Pinpoint the cell where the given text exists, returning its [x, y] midpoint coordinate. 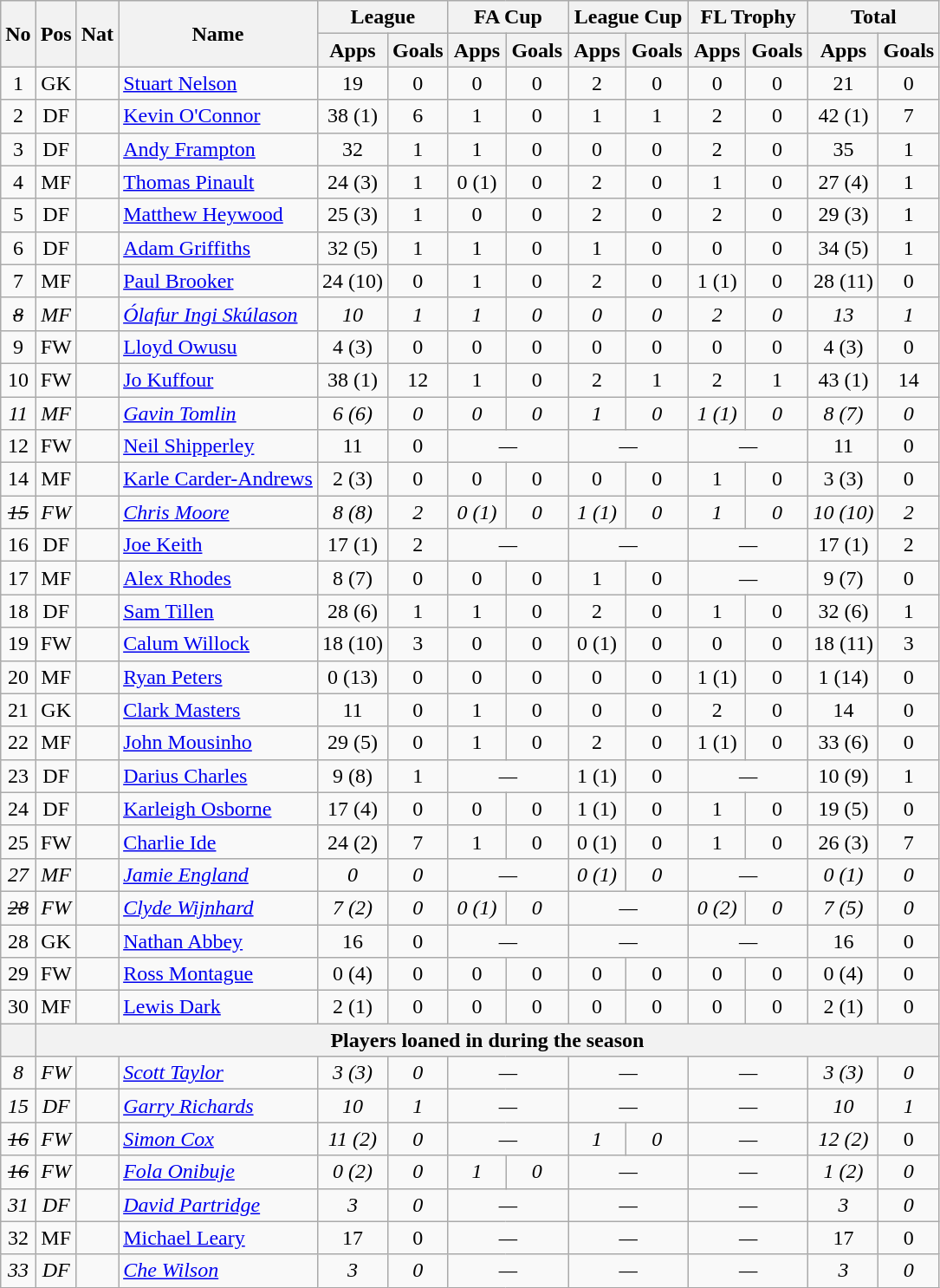
Adam Griffiths [218, 248]
No [18, 34]
9 [18, 347]
17 (4) [352, 809]
Jo Kuffour [218, 380]
Alex Rhodes [218, 578]
30 [18, 1007]
League [383, 17]
Andy Frampton [218, 149]
18 (10) [352, 644]
Stuart Nelson [218, 83]
35 [844, 149]
18 [18, 611]
Pos [55, 34]
Players loaned in during the season [487, 1040]
24 (10) [352, 281]
12 (2) [844, 1139]
31 [18, 1205]
9 (7) [844, 578]
Chris Moore [218, 512]
43 (1) [844, 380]
Clark Masters [218, 710]
10 (9) [844, 776]
8 (8) [352, 512]
FA Cup [508, 17]
Total [873, 17]
34 (5) [844, 248]
29 [18, 974]
Matthew Heywood [218, 215]
Garry Richards [218, 1106]
2 (3) [352, 479]
Ólafur Ingi Skúlason [218, 314]
John Mousinho [218, 743]
27 (4) [844, 182]
Scott Taylor [218, 1073]
24 (2) [352, 842]
33 (6) [844, 743]
Michael Leary [218, 1238]
7 (2) [352, 907]
Gavin Tomlin [218, 413]
27 [18, 875]
29 (5) [352, 743]
Lewis Dark [218, 1007]
Neil Shipperley [218, 446]
28 (11) [844, 281]
29 (3) [844, 215]
Nat [97, 34]
24 [18, 809]
Charlie Ide [218, 842]
Fola Onibuje [218, 1172]
13 [844, 314]
Kevin O'Connor [218, 116]
Karleigh Osborne [218, 809]
Name [218, 34]
19 (5) [844, 809]
9 (8) [352, 776]
18 (11) [844, 644]
1 (14) [844, 677]
Nathan Abbey [218, 940]
Karle Carder-Andrews [218, 479]
Thomas Pinault [218, 182]
11 (2) [352, 1139]
42 (1) [844, 116]
Calum Willock [218, 644]
Lloyd Owusu [218, 347]
32 (6) [844, 611]
Ryan Peters [218, 677]
5 [18, 215]
1 (2) [844, 1172]
33 [18, 1271]
23 [18, 776]
28 (6) [352, 611]
Simon Cox [218, 1139]
0 (13) [352, 677]
24 (3) [352, 182]
6 (6) [352, 413]
26 (3) [844, 842]
Sam Tillen [218, 611]
25 [18, 842]
Jamie England [218, 875]
Darius Charles [218, 776]
David Partridge [218, 1205]
10 (10) [844, 512]
Clyde Wijnhard [218, 907]
Ross Montague [218, 974]
Joe Keith [218, 545]
20 [18, 677]
League Cup [629, 17]
Che Wilson [218, 1271]
4 [18, 182]
32 (5) [352, 248]
7 (5) [844, 907]
25 (3) [352, 215]
Paul Brooker [218, 281]
FL Trophy [749, 17]
22 [18, 743]
